Return (x, y) of the center of cell containing provided text 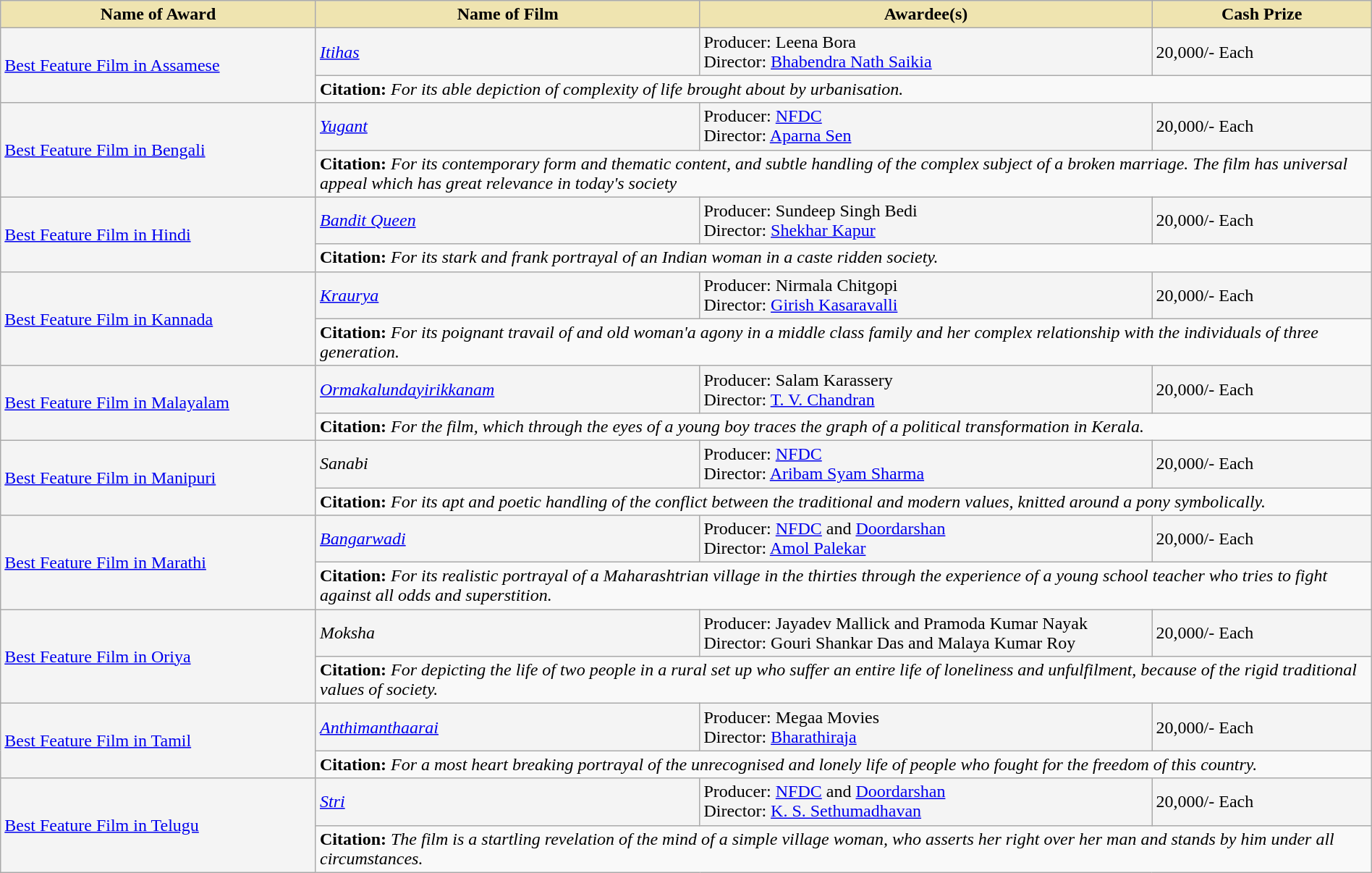
Citation: For its apt and poetic handling of the conflict between the traditional and modern values, knitted around a pony symbolically. (844, 502)
Ormakalundayirikkanam (507, 389)
Bandit Queen (507, 220)
Anthimanthaarai (507, 727)
Producer: Leena BoraDirector: Bhabendra Nath Saikia (926, 52)
Best Feature Film in Malayalam (158, 402)
Awardee(s) (926, 14)
Best Feature Film in Tamil (158, 741)
Name of Film (507, 14)
Producer: Megaa MoviesDirector: Bharathiraja (926, 727)
Producer: NFDCDirector: Aparna Sen (926, 126)
Producer: Salam KarasseryDirector: T. V. Chandran (926, 389)
Yugant (507, 126)
Kraurya (507, 295)
Best Feature Film in Hindi (158, 235)
Sanabi (507, 463)
Producer: NFDCDirector: Aribam Syam Sharma (926, 463)
Producer: NFDC and DoordarshanDirector: K. S. Sethumadhavan (926, 802)
Name of Award (158, 14)
Producer: NFDC and DoordarshanDirector: Amol Palekar (926, 539)
Citation: For its stark and frank portrayal of an Indian woman in a caste ridden society. (844, 258)
Best Feature Film in Assamese (158, 65)
Best Feature Film in Manipuri (158, 478)
Cash Prize (1262, 14)
Best Feature Film in Telugu (158, 825)
Producer: Sundeep Singh BediDirector: Shekhar Kapur (926, 220)
Citation: For a most heart breaking portrayal of the unrecognised and lonely life of people who fought for the freedom of this country. (844, 764)
Best Feature Film in Bengali (158, 150)
Citation: For the film, which through the eyes of a young boy traces the graph of a political transformation in Kerala. (844, 426)
Best Feature Film in Kannada (158, 319)
Moksha (507, 633)
Best Feature Film in Oriya (158, 657)
Stri (507, 802)
Citation: For its able depiction of complexity of life brought about by urbanisation. (844, 89)
Bangarwadi (507, 539)
Itihas (507, 52)
Producer: Jayadev Mallick and Pramoda Kumar NayakDirector: Gouri Shankar Das and Malaya Kumar Roy (926, 633)
Best Feature Film in Marathi (158, 562)
Producer: Nirmala ChitgopiDirector: Girish Kasaravalli (926, 295)
